Provide the (X, Y) coordinate of the cell's center where the given text is located.  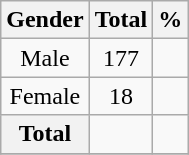
% (170, 20)
18 (121, 96)
Male (45, 58)
Gender (45, 20)
Female (45, 96)
177 (121, 58)
